Output the (x, y) coordinate of the center of the cell containing the given text.  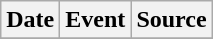
Source (172, 20)
Date (30, 20)
Event (96, 20)
